Determine the [x, y] coordinate at the center of the cell enclosing the given text.  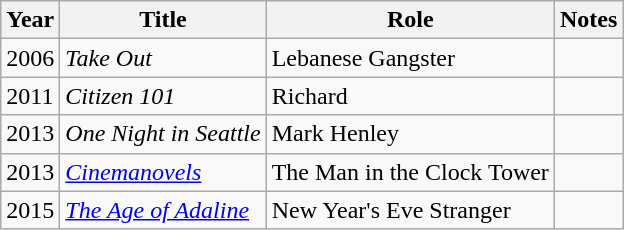
Take Out [163, 58]
Notes [588, 20]
Year [30, 20]
The Age of Adaline [163, 210]
The Man in the Clock Tower [410, 172]
Lebanese Gangster [410, 58]
2015 [30, 210]
2011 [30, 96]
Role [410, 20]
Cinemanovels [163, 172]
Citizen 101 [163, 96]
Richard [410, 96]
One Night in Seattle [163, 134]
New Year's Eve Stranger [410, 210]
2006 [30, 58]
Mark Henley [410, 134]
Title [163, 20]
